Search for the cell housing the specified text and yield its [x, y] center coordinate. 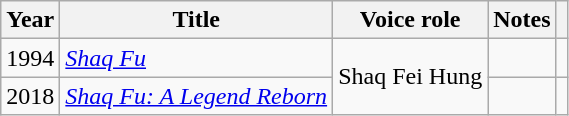
Voice role [410, 20]
Title [196, 20]
Shaq Fu [196, 58]
Shaq Fu: A Legend Reborn [196, 96]
Year [30, 20]
2018 [30, 96]
1994 [30, 58]
Shaq Fei Hung [410, 77]
Notes [522, 20]
